Provide the (x, y) coordinate of the cell's center where the given text is located.  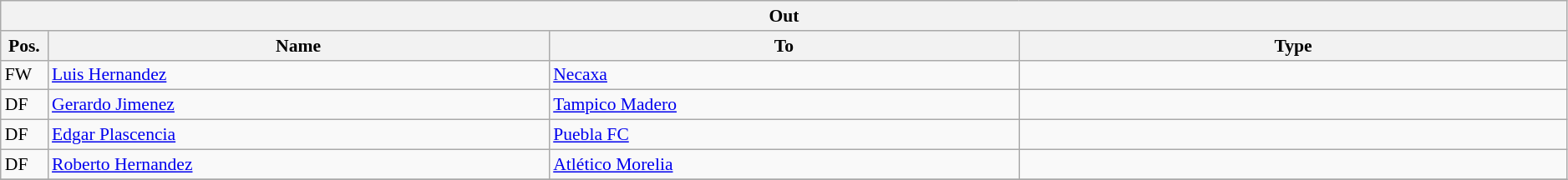
Atlético Morelia (784, 164)
Roberto Hernandez (298, 164)
FW (24, 75)
Out (784, 16)
Necaxa (784, 75)
Pos. (24, 46)
Gerardo Jimenez (298, 105)
Luis Hernandez (298, 75)
To (784, 46)
Puebla FC (784, 135)
Tampico Madero (784, 105)
Name (298, 46)
Edgar Plascencia (298, 135)
Type (1293, 46)
